Return (X, Y) of the center of cell containing provided text 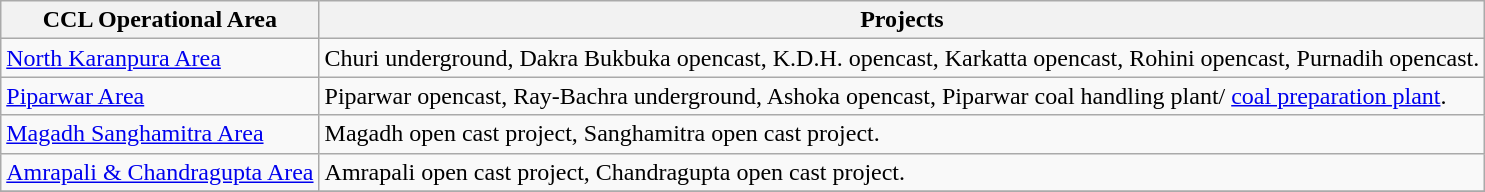
Amrapali open cast project, Chandragupta open cast project. (902, 172)
Projects (902, 20)
Magadh open cast project, Sanghamitra open cast project. (902, 134)
Amrapali & Chandragupta Area (160, 172)
North Karanpura Area (160, 58)
Magadh Sanghamitra Area (160, 134)
Piparwar opencast, Ray-Bachra underground, Ashoka opencast, Piparwar coal handling plant/ coal preparation plant. (902, 96)
Piparwar Area (160, 96)
CCL Operational Area (160, 20)
Churi underground, Dakra Bukbuka opencast, K.D.H. opencast, Karkatta opencast, Rohini opencast, Purnadih opencast. (902, 58)
